From the cell containing the given text, extract its center point as (x, y) coordinate. 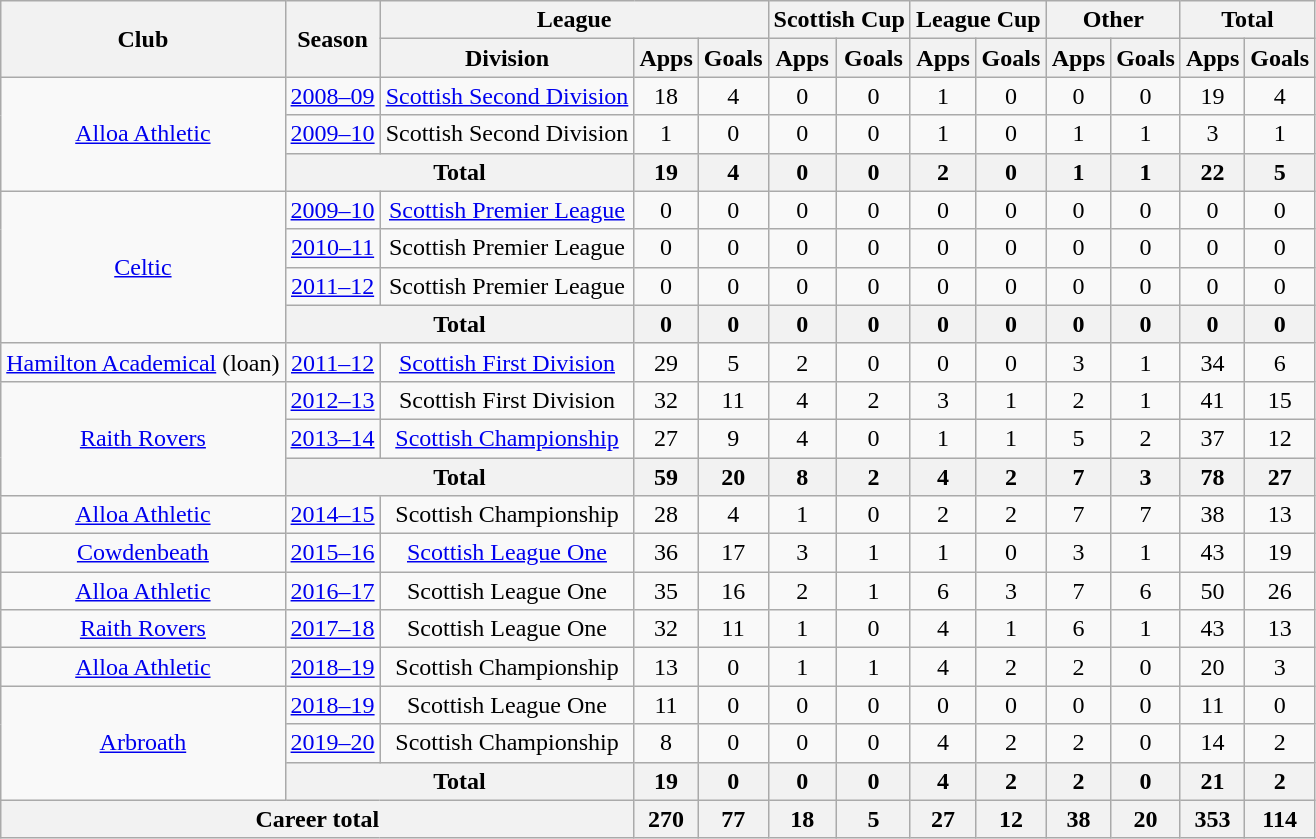
35 (666, 591)
28 (666, 515)
16 (733, 591)
2014–15 (332, 515)
2013–14 (332, 438)
353 (1212, 819)
2017–18 (332, 629)
Season (332, 39)
29 (666, 362)
59 (666, 477)
21 (1212, 781)
15 (1280, 400)
Career total (318, 819)
Other (1113, 20)
50 (1212, 591)
2008–09 (332, 96)
78 (1212, 477)
34 (1212, 362)
Division (507, 58)
270 (666, 819)
2010–11 (332, 248)
114 (1280, 819)
9 (733, 438)
Celtic (143, 267)
Cowdenbeath (143, 553)
37 (1212, 438)
36 (666, 553)
14 (1212, 743)
Club (143, 39)
League (574, 20)
Scottish Cup (839, 20)
22 (1212, 172)
41 (1212, 400)
2016–17 (332, 591)
2015–16 (332, 553)
Arbroath (143, 743)
2012–13 (332, 400)
League Cup (978, 20)
Hamilton Academical (loan) (143, 362)
17 (733, 553)
26 (1280, 591)
77 (733, 819)
2019–20 (332, 743)
